Locate the cell with the specified text and output its [X, Y] center coordinate. 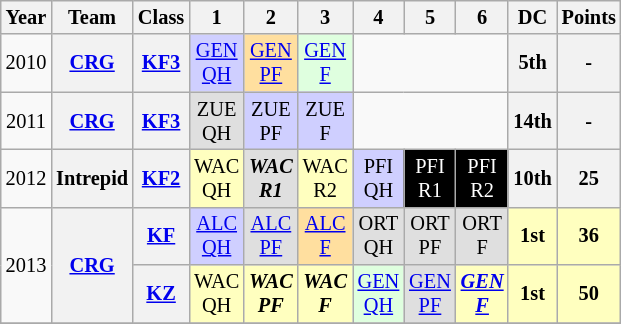
Class [161, 17]
WACR1 [270, 178]
2011 [26, 121]
WACR2 [326, 178]
KZ [161, 294]
2010 [26, 63]
PFIR2 [482, 178]
10th [532, 178]
2 [270, 17]
KF2 [161, 178]
2013 [26, 264]
Intrepid [92, 178]
Team [92, 17]
5th [532, 63]
14th [532, 121]
DC [532, 17]
36 [589, 236]
5 [430, 17]
ALCQH [216, 236]
ALCF [326, 236]
ZUEQH [216, 121]
WACPF [270, 294]
Points [589, 17]
1 [216, 17]
WACF [326, 294]
3 [326, 17]
PFIQH [379, 178]
6 [482, 17]
ZUEPF [270, 121]
25 [589, 178]
ORTPF [430, 236]
ZUEF [326, 121]
50 [589, 294]
4 [379, 17]
2012 [26, 178]
ORTF [482, 236]
ALCPF [270, 236]
PFIR1 [430, 178]
KF [161, 236]
Year [26, 17]
ORTQH [379, 236]
